Pinpoint the cell where the given text exists, returning its (X, Y) midpoint coordinate. 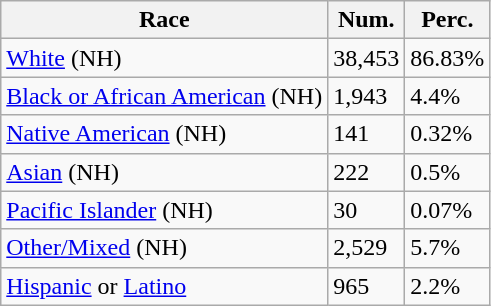
Num. (366, 20)
5.7% (448, 248)
38,453 (366, 58)
Hispanic or Latino (164, 286)
0.32% (448, 134)
Native American (NH) (164, 134)
1,943 (366, 96)
Other/Mixed (NH) (164, 248)
2,529 (366, 248)
Pacific Islander (NH) (164, 210)
86.83% (448, 58)
0.07% (448, 210)
Asian (NH) (164, 172)
30 (366, 210)
Perc. (448, 20)
White (NH) (164, 58)
965 (366, 286)
Black or African American (NH) (164, 96)
222 (366, 172)
4.4% (448, 96)
0.5% (448, 172)
Race (164, 20)
141 (366, 134)
2.2% (448, 286)
